Capture the cell that displays the provided text and extract its [X, Y] central coordinate. 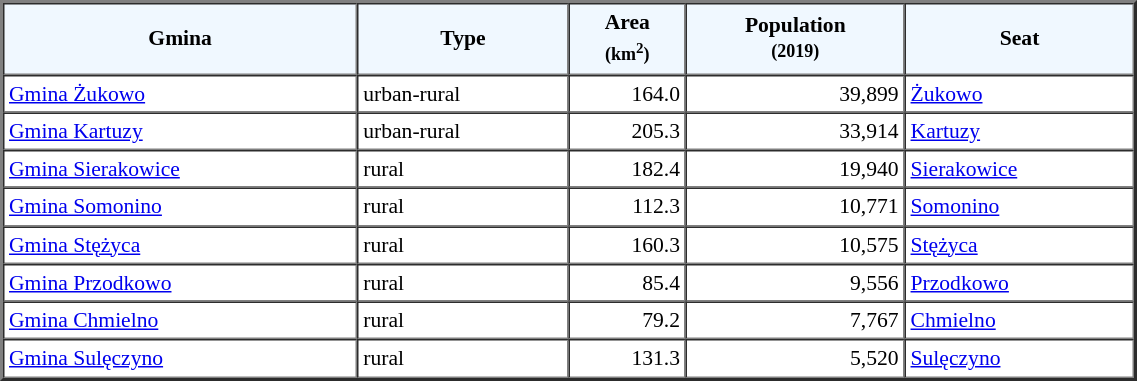
19,940 [796, 169]
Sulęczyno [1020, 359]
Gmina Somonino [180, 207]
Sierakowice [1020, 169]
9,556 [796, 283]
Area(km2) [628, 38]
Kartuzy [1020, 131]
10,771 [796, 207]
Population(2019) [796, 38]
Gmina Stężyca [180, 245]
Gmina Kartuzy [180, 131]
Gmina Sierakowice [180, 169]
Żukowo [1020, 93]
Chmielno [1020, 321]
Somonino [1020, 207]
79.2 [628, 321]
Gmina [180, 38]
Type [462, 38]
Gmina Przodkowo [180, 283]
131.3 [628, 359]
5,520 [796, 359]
33,914 [796, 131]
160.3 [628, 245]
10,575 [796, 245]
Gmina Chmielno [180, 321]
182.4 [628, 169]
164.0 [628, 93]
7,767 [796, 321]
205.3 [628, 131]
Seat [1020, 38]
Gmina Żukowo [180, 93]
Stężyca [1020, 245]
Przodkowo [1020, 283]
Gmina Sulęczyno [180, 359]
112.3 [628, 207]
39,899 [796, 93]
85.4 [628, 283]
